Capture the cell that displays the provided text and extract its [x, y] central coordinate. 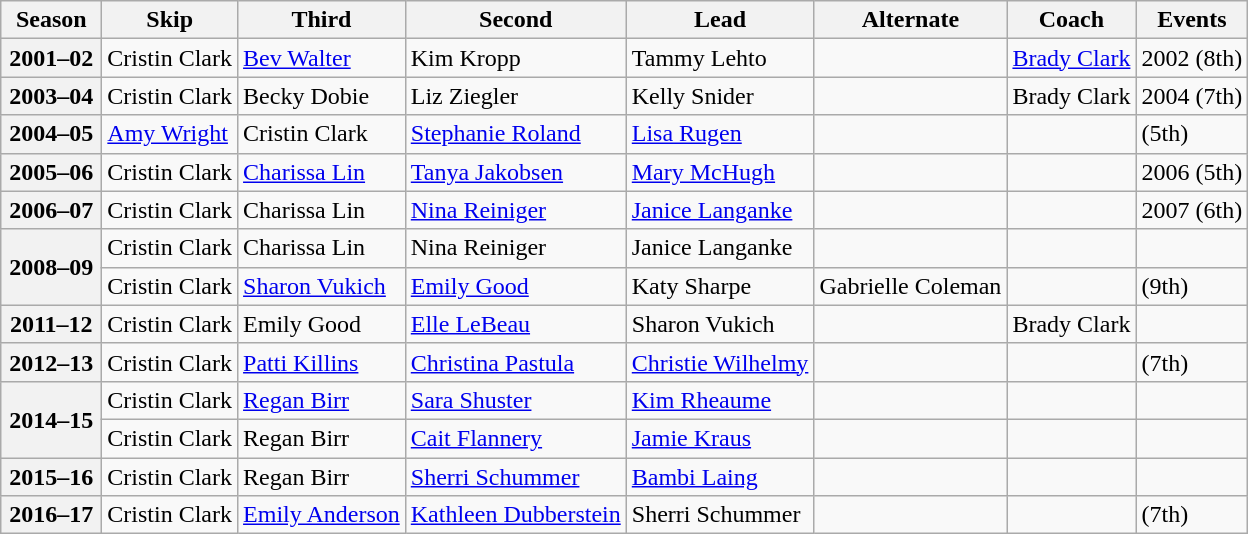
Katy Sharpe [720, 286]
2006–07 [52, 210]
Second [516, 20]
(5th) [1192, 134]
2011–12 [52, 324]
2006 (5th) [1192, 172]
Emily Anderson [322, 515]
Amy Wright [170, 134]
2005–06 [52, 172]
Christie Wilhelmy [720, 362]
Cait Flannery [516, 438]
2014–15 [52, 419]
Mary McHugh [720, 172]
Gabrielle Coleman [910, 286]
Sara Shuster [516, 400]
Kathleen Dubberstein [516, 515]
Lead [720, 20]
(9th) [1192, 286]
Tammy Lehto [720, 58]
Kim Kropp [516, 58]
Kelly Snider [720, 96]
Stephanie Roland [516, 134]
Jamie Kraus [720, 438]
2012–13 [52, 362]
2015–16 [52, 477]
Patti Killins [322, 362]
2004–05 [52, 134]
Events [1192, 20]
Christina Pastula [516, 362]
Bev Walter [322, 58]
Becky Dobie [322, 96]
2001–02 [52, 58]
Liz Ziegler [516, 96]
Bambi Laing [720, 477]
Tanya Jakobsen [516, 172]
Skip [170, 20]
Kim Rheaume [720, 400]
2003–04 [52, 96]
Alternate [910, 20]
Third [322, 20]
Coach [1072, 20]
2016–17 [52, 515]
2004 (7th) [1192, 96]
2008–09 [52, 267]
Season [52, 20]
Elle LeBeau [516, 324]
2002 (8th) [1192, 58]
2007 (6th) [1192, 210]
Lisa Rugen [720, 134]
